Scan for the cell matching the given text and deliver its (X, Y) coordinate at center. 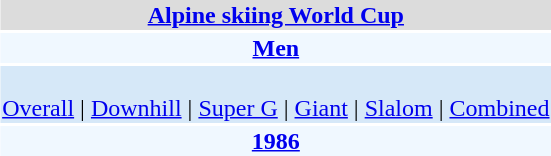
Overall | Downhill | Super G | Giant | Slalom | Combined (276, 94)
Alpine skiing World Cup (276, 15)
Men (276, 48)
1986 (276, 141)
